Extract the (x, y) coordinate from the center of the cell holding the provided text.  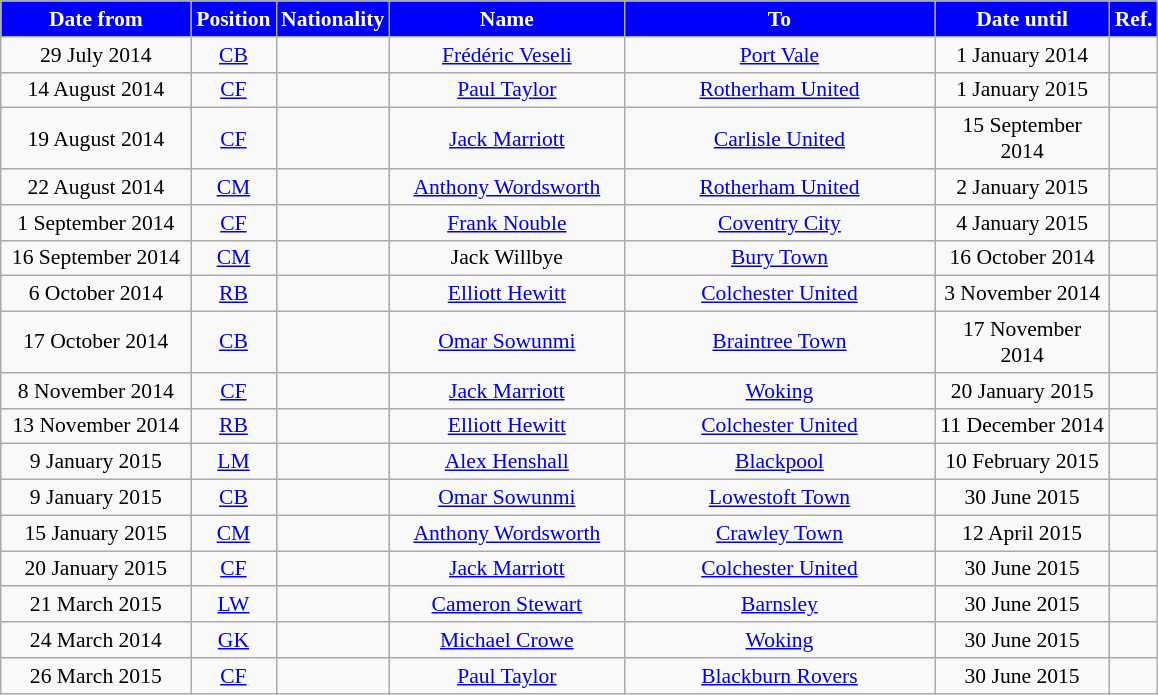
Carlisle United (779, 138)
11 December 2014 (1022, 426)
1 January 2014 (1022, 55)
LM (234, 462)
19 August 2014 (96, 138)
Alex Henshall (506, 462)
Michael Crowe (506, 640)
Position (234, 19)
3 November 2014 (1022, 294)
Cameron Stewart (506, 605)
21 March 2015 (96, 605)
2 January 2015 (1022, 187)
Nationality (332, 19)
Barnsley (779, 605)
Frédéric Veseli (506, 55)
Jack Willbye (506, 258)
Braintree Town (779, 342)
Bury Town (779, 258)
Name (506, 19)
8 November 2014 (96, 391)
6 October 2014 (96, 294)
Frank Nouble (506, 223)
1 January 2015 (1022, 90)
4 January 2015 (1022, 223)
12 April 2015 (1022, 533)
26 March 2015 (96, 676)
Crawley Town (779, 533)
1 September 2014 (96, 223)
Blackpool (779, 462)
Coventry City (779, 223)
17 November 2014 (1022, 342)
LW (234, 605)
29 July 2014 (96, 55)
22 August 2014 (96, 187)
GK (234, 640)
Date from (96, 19)
24 March 2014 (96, 640)
Blackburn Rovers (779, 676)
13 November 2014 (96, 426)
15 January 2015 (96, 533)
16 October 2014 (1022, 258)
14 August 2014 (96, 90)
To (779, 19)
Ref. (1134, 19)
15 September 2014 (1022, 138)
Date until (1022, 19)
17 October 2014 (96, 342)
Lowestoft Town (779, 498)
16 September 2014 (96, 258)
10 February 2015 (1022, 462)
Port Vale (779, 55)
